Determine the (x, y) coordinate at the center of the cell enclosing the given text.  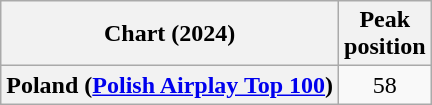
Poland (Polish Airplay Top 100) (170, 85)
Peakposition (385, 34)
Chart (2024) (170, 34)
58 (385, 85)
